Extract the (x, y) coordinate from the center of the cell holding the provided text.  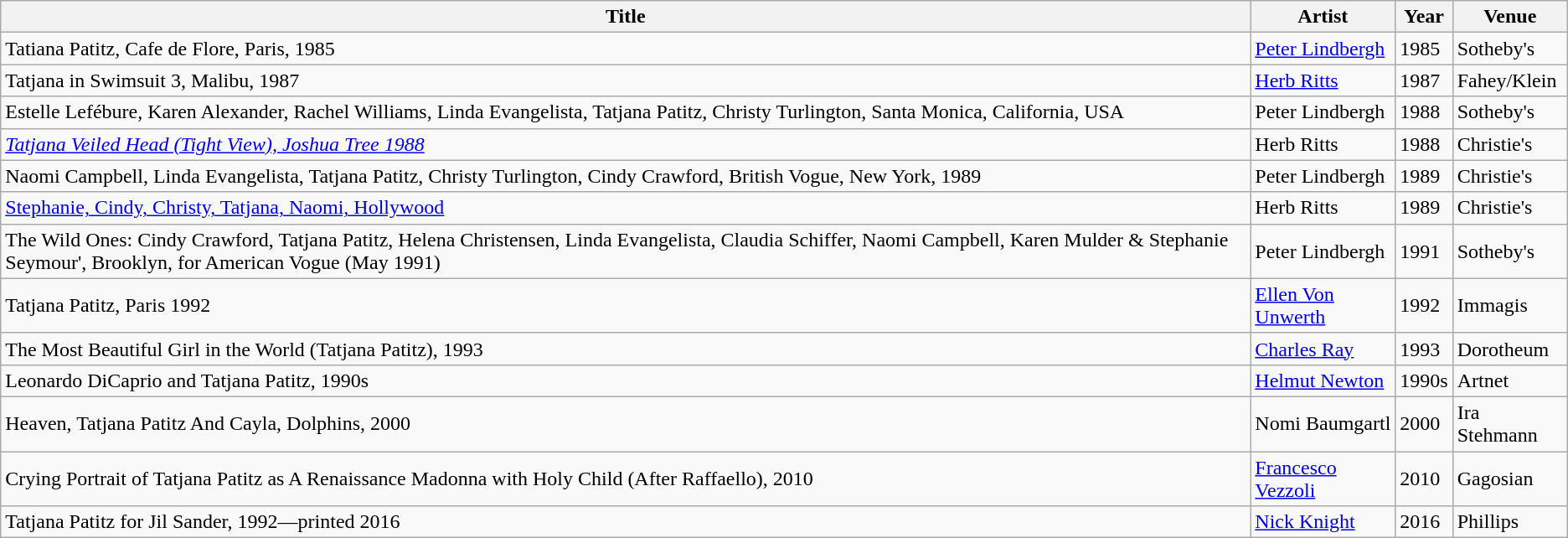
Tatjana in Swimsuit 3, Malibu, 1987 (626, 80)
Venue (1509, 17)
Immagis (1509, 305)
2010 (1424, 478)
Naomi Campbell, Linda Evangelista, Tatjana Patitz, Christy Turlington, Cindy Crawford, British Vogue, New York, 1989 (626, 176)
Crying Portrait of Tatjana Patitz as A Renaissance Madonna with Holy Child (After Raffaello), 2010 (626, 478)
Phillips (1509, 522)
Artnet (1509, 380)
1990s (1424, 380)
1992 (1424, 305)
Tatjana Patitz for Jil Sander, 1992—printed 2016 (626, 522)
Gagosian (1509, 478)
Charles Ray (1323, 349)
2016 (1424, 522)
2000 (1424, 424)
Year (1424, 17)
1993 (1424, 349)
Leonardo DiCaprio and Tatjana Patitz, 1990s (626, 380)
1985 (1424, 49)
1991 (1424, 251)
Helmut Newton (1323, 380)
Dorotheum (1509, 349)
Title (626, 17)
Tatiana Patitz, Cafe de Flore, Paris, 1985 (626, 49)
Francesco Vezzoli (1323, 478)
Estelle Lefébure, Karen Alexander, Rachel Williams, Linda Evangelista, Tatjana Patitz, Christy Turlington, Santa Monica, California, USA (626, 112)
Nick Knight (1323, 522)
Nomi Baumgartl (1323, 424)
Fahey/Klein (1509, 80)
1987 (1424, 80)
Stephanie, Cindy, Christy, Tatjana, Naomi, Hollywood (626, 208)
Ira Stehmann (1509, 424)
Tatjana Veiled Head (Tight View), Joshua Tree 1988 (626, 144)
Artist (1323, 17)
Tatjana Patitz, Paris 1992 (626, 305)
Ellen Von Unwerth (1323, 305)
The Most Beautiful Girl in the World (Tatjana Patitz), 1993 (626, 349)
Heaven, Tatjana Patitz And Cayla, Dolphins, 2000 (626, 424)
